Return (x, y) of the center of cell containing provided text 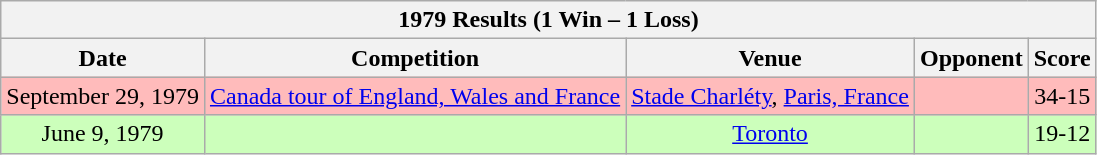
September 29, 1979 (103, 96)
Stade Charléty, Paris, France (770, 96)
Canada tour of England, Wales and France (414, 96)
34-15 (1062, 96)
Date (103, 58)
June 9, 1979 (103, 134)
1979 Results (1 Win – 1 Loss) (548, 20)
Toronto (770, 134)
Score (1062, 58)
Venue (770, 58)
19-12 (1062, 134)
Opponent (971, 58)
Competition (414, 58)
